Output the (x, y) coordinate of the center of the cell containing the given text.  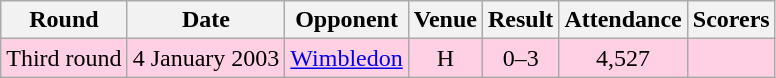
Round (64, 20)
Opponent (346, 20)
4,527 (623, 58)
Venue (445, 20)
4 January 2003 (206, 58)
Scorers (731, 20)
H (445, 58)
Date (206, 20)
Wimbledon (346, 58)
Attendance (623, 20)
Result (520, 20)
0–3 (520, 58)
Third round (64, 58)
